Return the (X, Y) coordinate for the center point of the cell that contains the specified text.  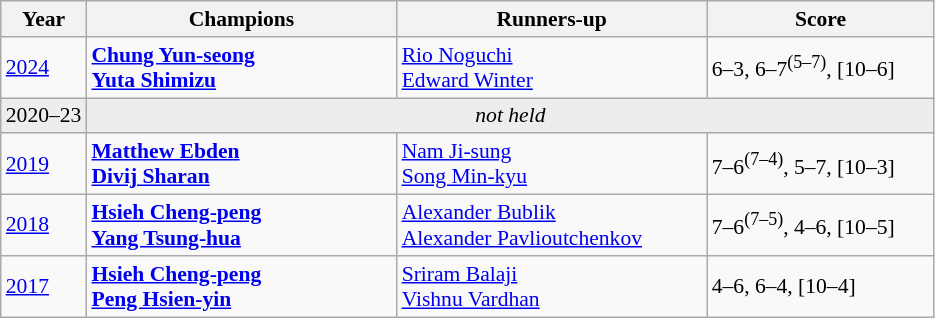
Champions (241, 19)
Hsieh Cheng-peng Peng Hsien-yin (241, 286)
Score (821, 19)
2018 (44, 226)
Hsieh Cheng-peng Yang Tsung-hua (241, 226)
2020–23 (44, 116)
Chung Yun-seong Yuta Shimizu (241, 68)
Rio Noguchi Edward Winter (552, 68)
not held (510, 116)
6–3, 6–7(5–7), [10–6] (821, 68)
7–6(7–4), 5–7, [10–3] (821, 164)
2019 (44, 164)
Nam Ji-sung Song Min-kyu (552, 164)
Year (44, 19)
7–6(7–5), 4–6, [10–5] (821, 226)
2017 (44, 286)
Runners-up (552, 19)
2024 (44, 68)
Matthew Ebden Divij Sharan (241, 164)
4–6, 6–4, [10–4] (821, 286)
Alexander Bublik Alexander Pavlioutchenkov (552, 226)
Sriram Balaji Vishnu Vardhan (552, 286)
